Return (X, Y) of the center of cell containing provided text 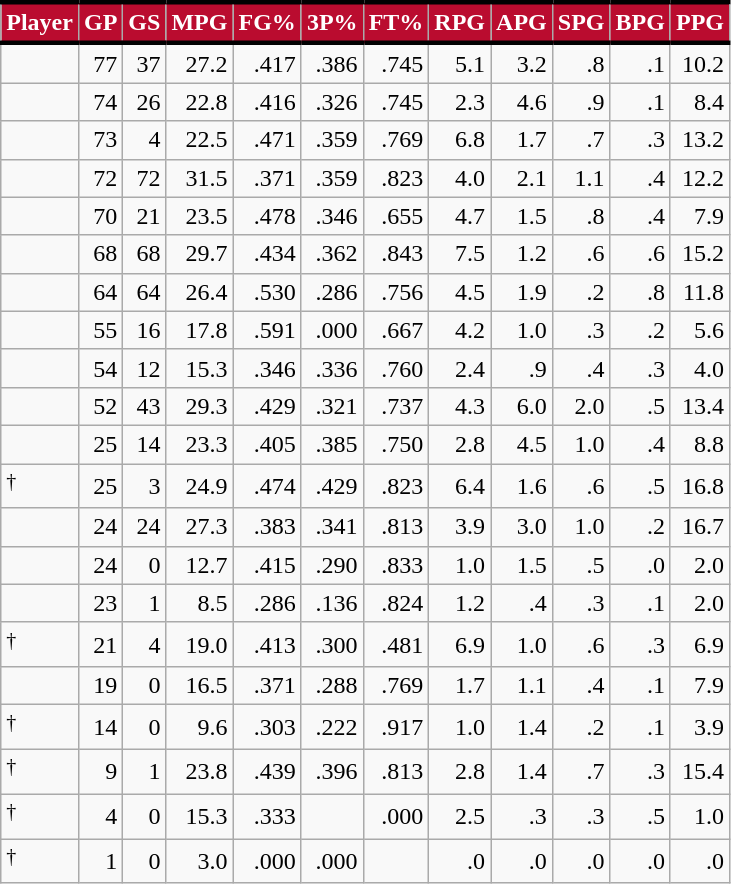
.385 (332, 444)
12 (144, 368)
4.6 (522, 102)
16.8 (700, 486)
.326 (332, 102)
12.2 (700, 178)
74 (100, 102)
4.2 (460, 330)
.415 (267, 565)
.917 (396, 728)
19.0 (200, 644)
.413 (267, 644)
.439 (267, 772)
19 (100, 686)
.383 (267, 527)
23.3 (200, 444)
.396 (332, 772)
22.5 (200, 140)
37 (144, 63)
23 (100, 603)
.655 (396, 216)
.222 (332, 728)
3 (144, 486)
55 (100, 330)
2.4 (460, 368)
6.4 (460, 486)
16.7 (700, 527)
12.7 (200, 565)
.471 (267, 140)
4.3 (460, 406)
70 (100, 216)
6.8 (460, 140)
29.3 (200, 406)
.290 (332, 565)
.474 (267, 486)
.288 (332, 686)
8.8 (700, 444)
3P% (332, 22)
MPG (200, 22)
.416 (267, 102)
.824 (396, 603)
17.8 (200, 330)
73 (100, 140)
5.6 (700, 330)
.303 (267, 728)
43 (144, 406)
54 (100, 368)
4.7 (460, 216)
GS (144, 22)
.434 (267, 254)
.321 (332, 406)
Player (40, 22)
.843 (396, 254)
23.8 (200, 772)
FT% (396, 22)
15.2 (700, 254)
.362 (332, 254)
GP (100, 22)
22.8 (200, 102)
.530 (267, 292)
11.8 (700, 292)
5.1 (460, 63)
.300 (332, 644)
.336 (332, 368)
8.4 (700, 102)
13.4 (700, 406)
.760 (396, 368)
.591 (267, 330)
16 (144, 330)
15.4 (700, 772)
10.2 (700, 63)
.833 (396, 565)
.386 (332, 63)
APG (522, 22)
BPG (640, 22)
27.2 (200, 63)
27.3 (200, 527)
.341 (332, 527)
PPG (700, 22)
9.6 (200, 728)
52 (100, 406)
.417 (267, 63)
2.5 (460, 816)
77 (100, 63)
16.5 (200, 686)
7.5 (460, 254)
.481 (396, 644)
23.5 (200, 216)
.478 (267, 216)
.737 (396, 406)
.136 (332, 603)
31.5 (200, 178)
6.0 (522, 406)
.667 (396, 330)
29.7 (200, 254)
.333 (267, 816)
24.9 (200, 486)
13.2 (700, 140)
.750 (396, 444)
.405 (267, 444)
3.2 (522, 63)
.756 (396, 292)
SPG (581, 22)
RPG (460, 22)
9 (100, 772)
8.5 (200, 603)
1.6 (522, 486)
26.4 (200, 292)
26 (144, 102)
1.9 (522, 292)
FG% (267, 22)
2.3 (460, 102)
2.1 (522, 178)
